Detect which cell encompasses the target text, then output its (x, y) center coordinate. 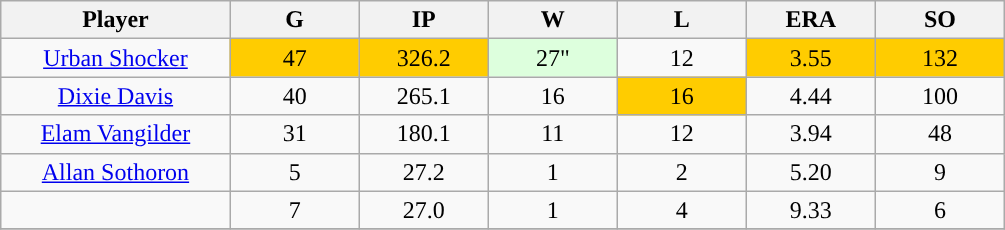
47 (294, 58)
7 (294, 210)
40 (294, 96)
27" (552, 58)
265.1 (424, 96)
31 (294, 134)
Allan Sothoron (116, 172)
Urban Shocker (116, 58)
Elam Vangilder (116, 134)
27.0 (424, 210)
IP (424, 20)
G (294, 20)
4.44 (810, 96)
ERA (810, 20)
2 (682, 172)
180.1 (424, 134)
L (682, 20)
132 (940, 58)
11 (552, 134)
5 (294, 172)
4 (682, 210)
5.20 (810, 172)
W (552, 20)
Dixie Davis (116, 96)
48 (940, 134)
3.55 (810, 58)
Player (116, 20)
27.2 (424, 172)
100 (940, 96)
SO (940, 20)
6 (940, 210)
3.94 (810, 134)
326.2 (424, 58)
9 (940, 172)
9.33 (810, 210)
